Find where the given text appears and provide that cell's center as (x, y) coordinate. 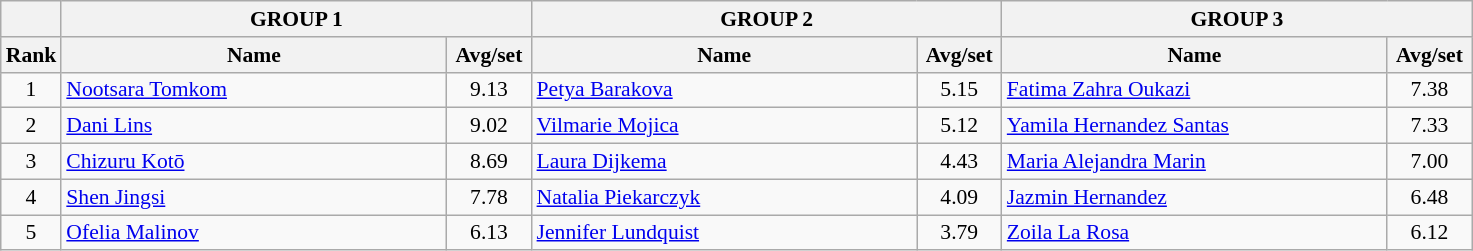
Nootsara Tomkom (254, 90)
Chizuru Kotō (254, 162)
8.69 (488, 162)
4.09 (960, 197)
4 (32, 197)
3.79 (960, 233)
5.15 (960, 90)
Shen Jingsi (254, 197)
5.12 (960, 126)
7.38 (1430, 90)
9.13 (488, 90)
4.43 (960, 162)
6.13 (488, 233)
Zoila La Rosa (1194, 233)
2 (32, 126)
GROUP 3 (1237, 19)
7.33 (1430, 126)
Ofelia Malinov (254, 233)
Yamila Hernandez Santas (1194, 126)
6.48 (1430, 197)
Maria Alejandra Marin (1194, 162)
Natalia Piekarczyk (724, 197)
GROUP 2 (767, 19)
Laura Dijkema (724, 162)
GROUP 1 (296, 19)
Petya Barakova (724, 90)
7.00 (1430, 162)
Fatima Zahra Oukazi (1194, 90)
Vilmarie Mojica (724, 126)
3 (32, 162)
Jennifer Lundquist (724, 233)
Jazmin Hernandez (1194, 197)
Rank (32, 55)
5 (32, 233)
Dani Lins (254, 126)
9.02 (488, 126)
7.78 (488, 197)
1 (32, 90)
6.12 (1430, 233)
